Output the [x, y] coordinate of the center of the cell containing the given text.  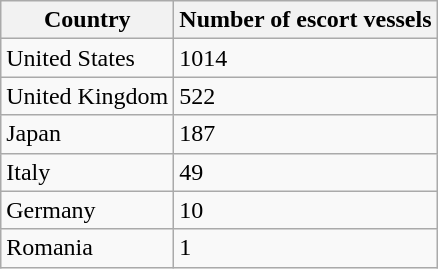
Italy [88, 172]
1014 [306, 58]
1 [306, 248]
United Kingdom [88, 96]
Number of escort vessels [306, 20]
Romania [88, 248]
Japan [88, 134]
49 [306, 172]
522 [306, 96]
10 [306, 210]
Germany [88, 210]
United States [88, 58]
187 [306, 134]
Country [88, 20]
